Find where the given text appears and provide that cell's center as [x, y] coordinate. 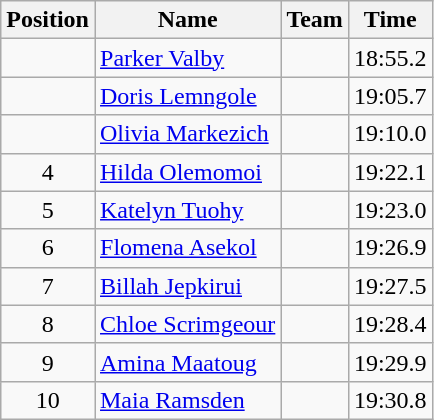
7 [48, 286]
19:29.9 [390, 362]
Doris Lemngole [187, 96]
5 [48, 210]
Chloe Scrimgeour [187, 324]
Olivia Markezich [187, 134]
Parker Valby [187, 58]
6 [48, 248]
19:22.1 [390, 172]
19:10.0 [390, 134]
19:23.0 [390, 210]
Name [187, 20]
Team [315, 20]
Billah Jepkirui [187, 286]
Flomena Asekol [187, 248]
19:28.4 [390, 324]
Katelyn Tuohy [187, 210]
Hilda Olemomoi [187, 172]
19:30.8 [390, 400]
Amina Maatoug [187, 362]
19:27.5 [390, 286]
19:26.9 [390, 248]
18:55.2 [390, 58]
10 [48, 400]
Time [390, 20]
4 [48, 172]
Position [48, 20]
9 [48, 362]
Maia Ramsden [187, 400]
8 [48, 324]
19:05.7 [390, 96]
